Find where the given text appears and provide that cell's center as (X, Y) coordinate. 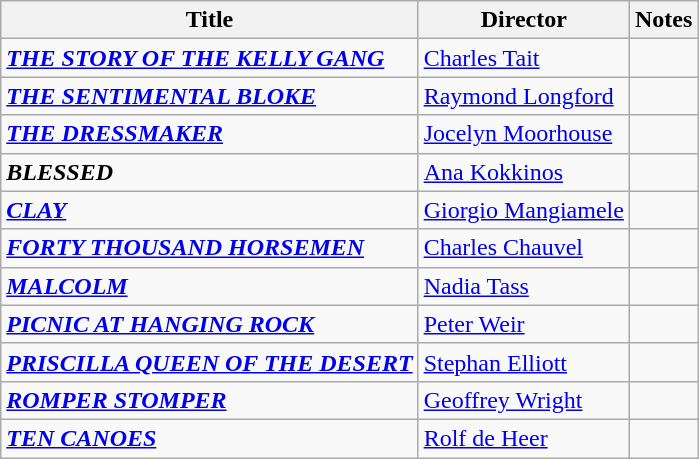
PICNIC AT HANGING ROCK (210, 324)
BLESSED (210, 172)
CLAY (210, 210)
Director (524, 20)
Charles Tait (524, 58)
FORTY THOUSAND HORSEMEN (210, 248)
Rolf de Heer (524, 438)
THE STORY OF THE KELLY GANG (210, 58)
ROMPER STOMPER (210, 400)
Ana Kokkinos (524, 172)
MALCOLM (210, 286)
Giorgio Mangiamele (524, 210)
THE DRESSMAKER (210, 134)
Notes (663, 20)
PRISCILLA QUEEN OF THE DESERT (210, 362)
TEN CANOES (210, 438)
Jocelyn Moorhouse (524, 134)
Nadia Tass (524, 286)
THE SENTIMENTAL BLOKE (210, 96)
Raymond Longford (524, 96)
Geoffrey Wright (524, 400)
Charles Chauvel (524, 248)
Peter Weir (524, 324)
Stephan Elliott (524, 362)
Title (210, 20)
